Provide the (X, Y) coordinate of the cell's center where the given text is located.  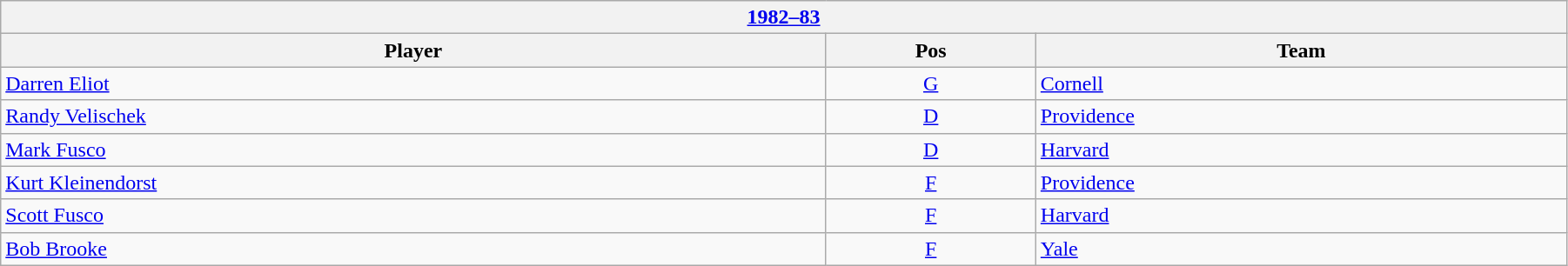
1982–83 (784, 17)
Cornell (1301, 83)
Randy Velischek (413, 116)
Bob Brooke (413, 249)
Scott Fusco (413, 216)
Player (413, 50)
Mark Fusco (413, 150)
Team (1301, 50)
Yale (1301, 249)
Pos (931, 50)
G (931, 83)
Kurt Kleinendorst (413, 183)
Darren Eliot (413, 83)
